Detect which cell encompasses the target text, then output its [X, Y] center coordinate. 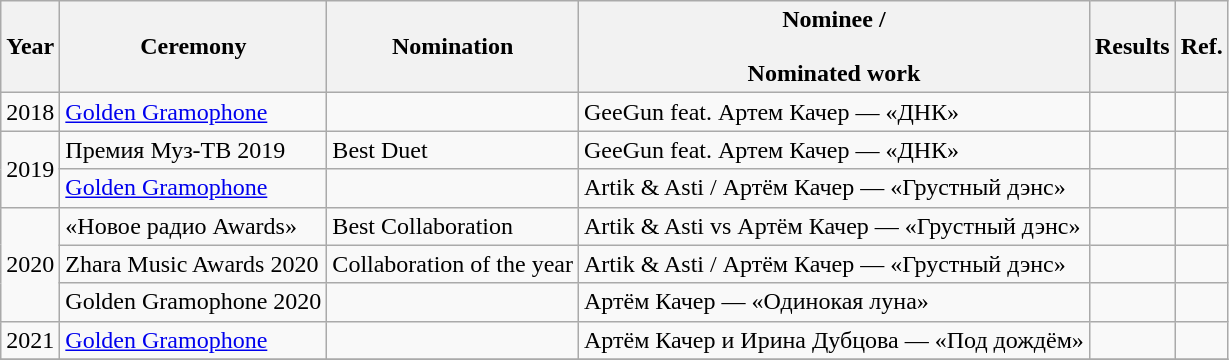
Collaboration of the year [453, 264]
2018 [30, 112]
Ref. [1202, 47]
Премия Муз-ТВ 2019 [194, 150]
Best Duet [453, 150]
«Новое радио Awards» [194, 226]
2019 [30, 169]
Golden Gramophone 2020 [194, 302]
Results [1132, 47]
Nomination [453, 47]
Zhara Music Awards 2020 [194, 264]
2021 [30, 340]
Artik & Asti vs Артём Качер — «Грустный дэнс» [834, 226]
Nominee /Nominated work [834, 47]
Артём Качер — «Одинокая луна» [834, 302]
Year [30, 47]
Ceremony [194, 47]
Best Collaboration [453, 226]
2020 [30, 264]
Артём Качер и Ирина Дубцова — «Под дождём» [834, 340]
